From the cell containing the given text, extract its center point as (X, Y) coordinate. 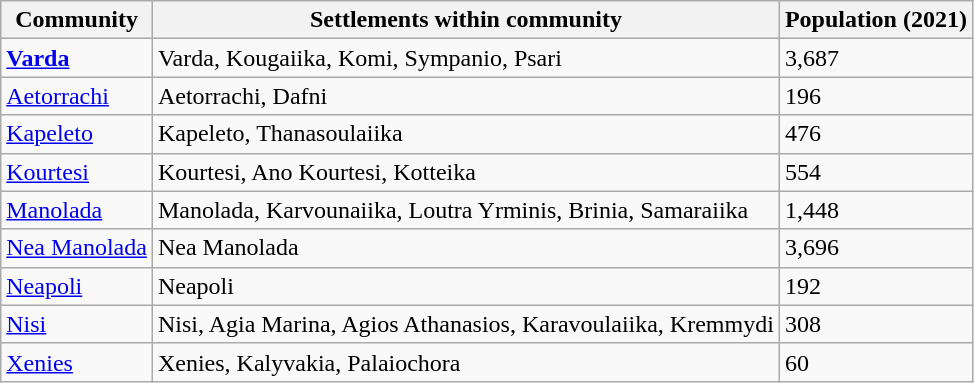
Varda, Kougaiika, Komi, Sympanio, Psari (466, 58)
3,696 (876, 248)
1,448 (876, 210)
196 (876, 96)
3,687 (876, 58)
Community (77, 20)
Aetorrachi (77, 96)
Kapeleto (77, 134)
Kourtesi (77, 172)
Manolada (77, 210)
192 (876, 286)
Nisi, Agia Marina, Agios Athanasios, Karavoulaiika, Kremmydi (466, 324)
Kapeleto, Thanasoulaiika (466, 134)
Kourtesi, Ano Kourtesi, Kotteika (466, 172)
476 (876, 134)
Population (2021) (876, 20)
554 (876, 172)
Manolada, Karvounaiika, Loutra Yrminis, Brinia, Samaraiika (466, 210)
Nisi (77, 324)
308 (876, 324)
Xenies (77, 362)
Settlements within community (466, 20)
Aetorrachi, Dafni (466, 96)
60 (876, 362)
Varda (77, 58)
Xenies, Kalyvakia, Palaiochora (466, 362)
